Pinpoint the cell where the given text exists, returning its (X, Y) midpoint coordinate. 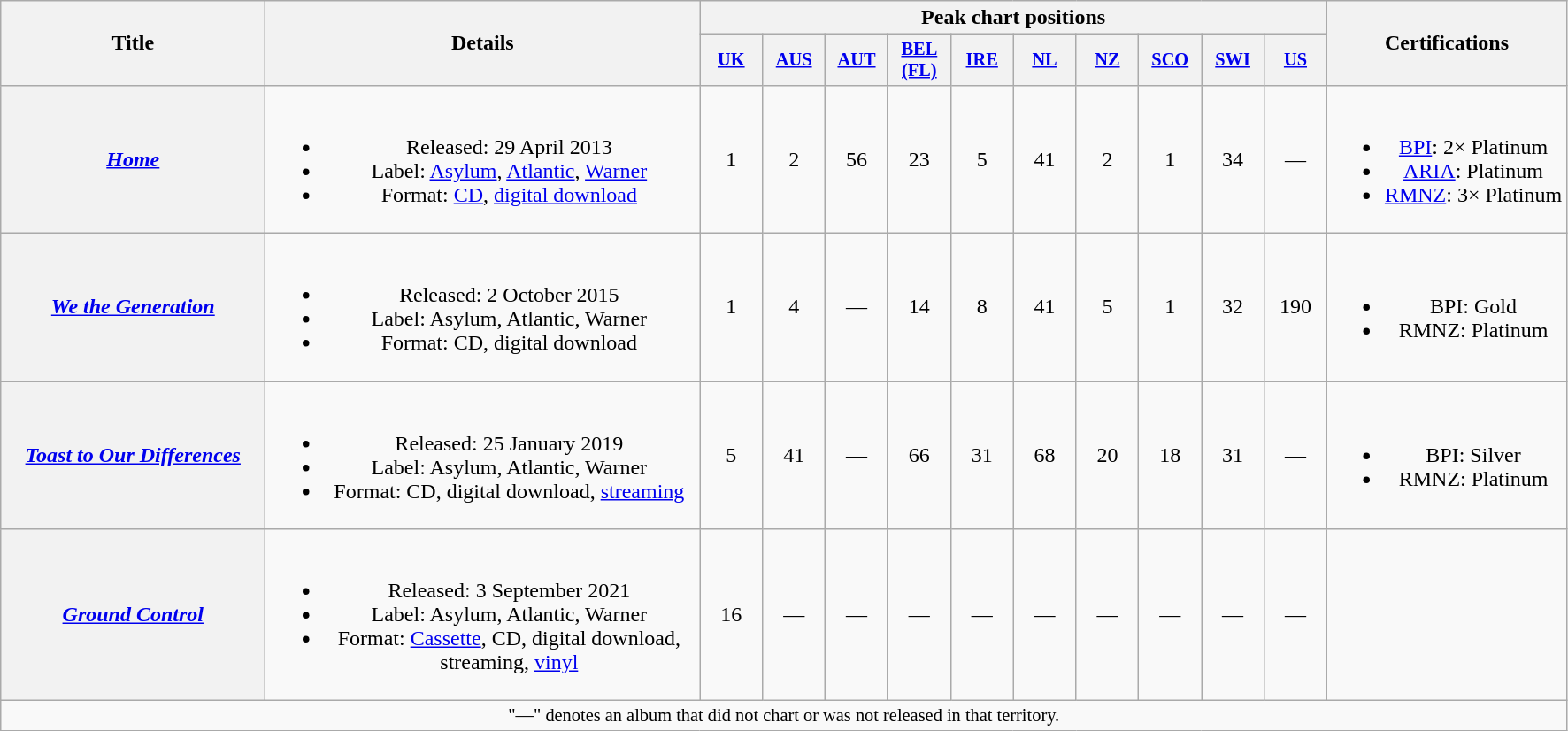
Details (483, 43)
Toast to Our Differences (133, 455)
8 (982, 308)
23 (919, 159)
Home (133, 159)
68 (1044, 455)
4 (795, 308)
BPI: 2× PlatinumARIA: PlatinumRMNZ: 3× Platinum (1446, 159)
190 (1295, 308)
AUS (795, 60)
"—" denotes an album that did not chart or was not released in that territory. (784, 716)
SWI (1234, 60)
66 (919, 455)
18 (1170, 455)
32 (1234, 308)
NL (1044, 60)
34 (1234, 159)
Certifications (1446, 43)
Ground Control (133, 615)
BPI: SilverRMNZ: Platinum (1446, 455)
US (1295, 60)
56 (857, 159)
Released: 3 September 2021Label: Asylum, Atlantic, WarnerFormat: Cassette, CD, digital download, streaming, vinyl (483, 615)
AUT (857, 60)
IRE (982, 60)
Released: 25 January 2019Label: Asylum, Atlantic, WarnerFormat: CD, digital download, streaming (483, 455)
Peak chart positions (1014, 18)
14 (919, 308)
20 (1108, 455)
We the Generation (133, 308)
Released: 29 April 2013Label: Asylum, Atlantic, WarnerFormat: CD, digital download (483, 159)
16 (731, 615)
BEL(FL) (919, 60)
UK (731, 60)
Released: 2 October 2015Label: Asylum, Atlantic, WarnerFormat: CD, digital download (483, 308)
BPI: GoldRMNZ: Platinum (1446, 308)
SCO (1170, 60)
NZ (1108, 60)
Title (133, 43)
